Scan for the cell matching the given text and deliver its [x, y] coordinate at center. 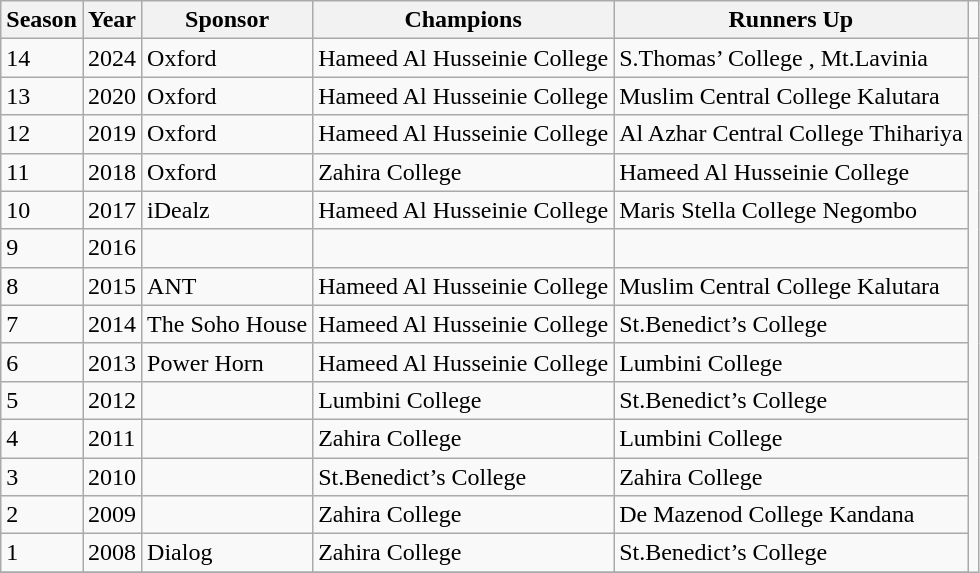
7 [42, 324]
Dialog [228, 553]
Season [42, 20]
2009 [112, 515]
2010 [112, 477]
14 [42, 58]
Runners Up [792, 20]
De Mazenod College Kandana [792, 515]
2012 [112, 400]
2016 [112, 248]
Sponsor [228, 20]
2015 [112, 286]
2008 [112, 553]
2011 [112, 438]
2019 [112, 134]
12 [42, 134]
2013 [112, 362]
S.Thomas’ College , Mt.Lavinia [792, 58]
2 [42, 515]
6 [42, 362]
Maris Stella College Negombo [792, 210]
13 [42, 96]
The Soho House [228, 324]
11 [42, 172]
2020 [112, 96]
Al Azhar Central College Thihariya [792, 134]
Power Horn [228, 362]
2018 [112, 172]
10 [42, 210]
5 [42, 400]
Year [112, 20]
ANT [228, 286]
2017 [112, 210]
4 [42, 438]
2024 [112, 58]
1 [42, 553]
Champions [464, 20]
8 [42, 286]
iDealz [228, 210]
9 [42, 248]
2014 [112, 324]
3 [42, 477]
